Determine the (x, y) coordinate at the center of the cell enclosing the given text.  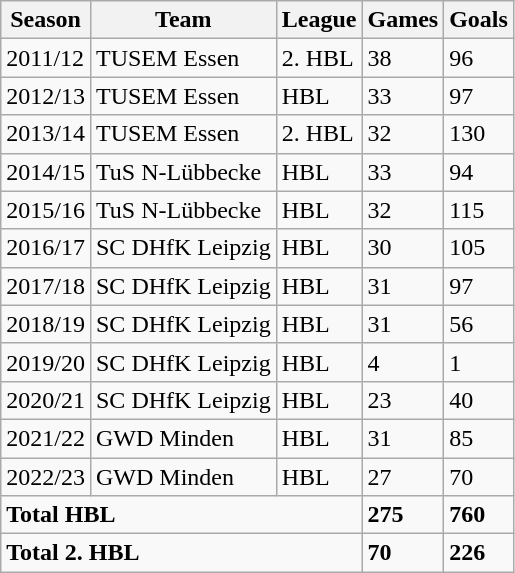
1 (479, 362)
2021/22 (46, 438)
96 (479, 58)
275 (403, 515)
2019/20 (46, 362)
Team (183, 20)
38 (403, 58)
2020/21 (46, 400)
40 (479, 400)
27 (403, 477)
2018/19 (46, 324)
760 (479, 515)
23 (403, 400)
Goals (479, 20)
85 (479, 438)
226 (479, 553)
2022/23 (46, 477)
4 (403, 362)
56 (479, 324)
Season (46, 20)
105 (479, 248)
94 (479, 172)
League (319, 20)
Total HBL (182, 515)
115 (479, 210)
2012/13 (46, 96)
2014/15 (46, 172)
2013/14 (46, 134)
130 (479, 134)
Total 2. HBL (182, 553)
2017/18 (46, 286)
Games (403, 20)
30 (403, 248)
2011/12 (46, 58)
2015/16 (46, 210)
2016/17 (46, 248)
